Provide the (x, y) coordinate of the cell's center where the given text is located.  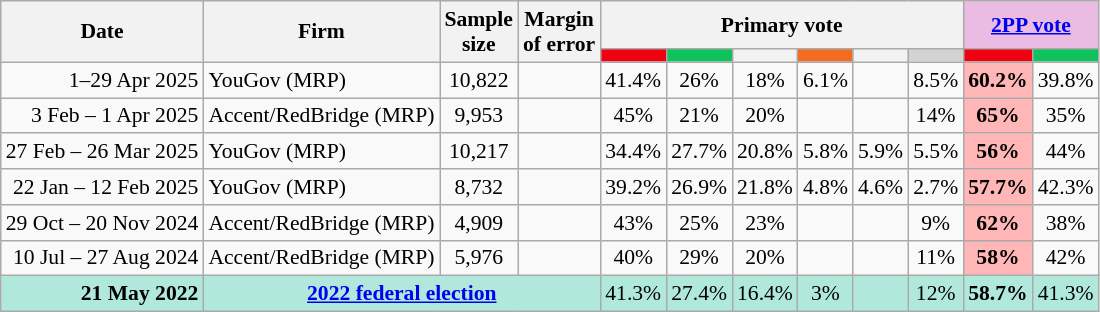
2.7% (936, 187)
40% (633, 258)
20.8% (765, 152)
21 May 2022 (102, 294)
60.2% (998, 80)
10,217 (479, 152)
43% (633, 223)
8,732 (479, 187)
26.9% (699, 187)
16.4% (765, 294)
35% (1066, 116)
27.7% (699, 152)
10,822 (479, 80)
58.7% (998, 294)
57.7% (998, 187)
6.1% (826, 80)
1–29 Apr 2025 (102, 80)
14% (936, 116)
18% (765, 80)
26% (699, 80)
29 Oct – 20 Nov 2024 (102, 223)
4.8% (826, 187)
2PP vote (1030, 25)
2022 federal election (402, 294)
25% (699, 223)
38% (1066, 223)
39.2% (633, 187)
29% (699, 258)
3% (826, 294)
34.4% (633, 152)
9% (936, 223)
5.9% (880, 152)
4.6% (880, 187)
41.4% (633, 80)
42% (1066, 258)
Date (102, 32)
5.5% (936, 152)
42.3% (1066, 187)
23% (765, 223)
56% (998, 152)
22 Jan – 12 Feb 2025 (102, 187)
Primary vote (782, 25)
3 Feb – 1 Apr 2025 (102, 116)
21.8% (765, 187)
65% (998, 116)
45% (633, 116)
11% (936, 258)
Firm (321, 32)
39.8% (1066, 80)
10 Jul – 27 Aug 2024 (102, 258)
5,976 (479, 258)
58% (998, 258)
Marginof error (559, 32)
4,909 (479, 223)
44% (1066, 152)
21% (699, 116)
Samplesize (479, 32)
27.4% (699, 294)
5.8% (826, 152)
27 Feb – 26 Mar 2025 (102, 152)
62% (998, 223)
12% (936, 294)
8.5% (936, 80)
9,953 (479, 116)
